Output the (X, Y) coordinate of the center of the cell containing the given text.  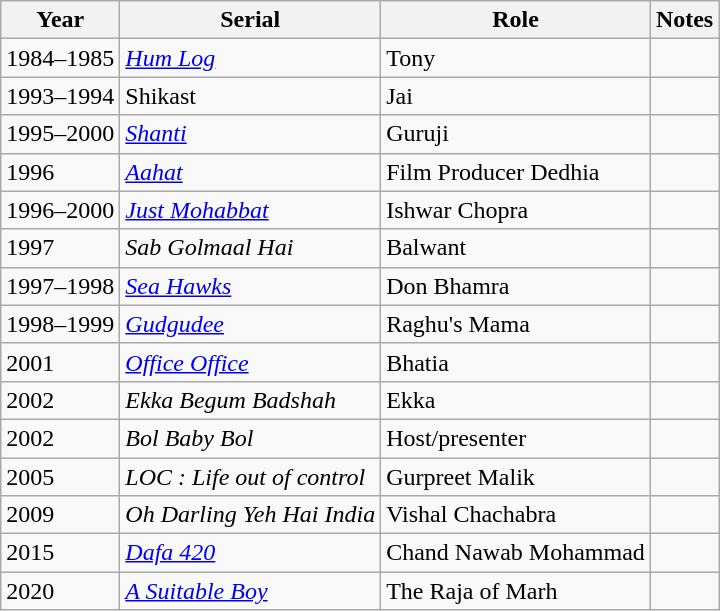
Gurpreet Malik (516, 477)
Chand Nawab Mohammad (516, 553)
Shikast (250, 96)
Bol Baby Bol (250, 438)
1997 (60, 248)
Just Mohabbat (250, 210)
1984–1985 (60, 58)
Year (60, 20)
1996–2000 (60, 210)
Serial (250, 20)
Shanti (250, 134)
Role (516, 20)
1997–1998 (60, 286)
Ishwar Chopra (516, 210)
Raghu's Mama (516, 324)
Balwant (516, 248)
A Suitable Boy (250, 591)
2020 (60, 591)
1993–1994 (60, 96)
Oh Darling Yeh Hai India (250, 515)
Sea Hawks (250, 286)
Office Office (250, 362)
Don Bhamra (516, 286)
Aahat (250, 172)
Vishal Chachabra (516, 515)
Ekka (516, 400)
2015 (60, 553)
LOC : Life out of control (250, 477)
Jai (516, 96)
Sab Golmaal Hai (250, 248)
Gudgudee (250, 324)
Notes (684, 20)
Host/presenter (516, 438)
Bhatia (516, 362)
2009 (60, 515)
Film Producer Dedhia (516, 172)
Ekka Begum Badshah (250, 400)
Guruji (516, 134)
Tony (516, 58)
1996 (60, 172)
1998–1999 (60, 324)
2001 (60, 362)
The Raja of Marh (516, 591)
Hum Log (250, 58)
1995–2000 (60, 134)
Dafa 420 (250, 553)
2005 (60, 477)
